Provide the (X, Y) coordinate of the cell's center where the given text is located.  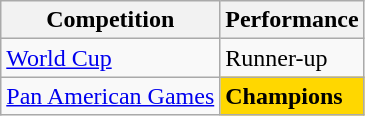
Pan American Games (110, 96)
Performance (292, 20)
Competition (110, 20)
Runner-up (292, 58)
Champions (292, 96)
World Cup (110, 58)
